For the text-containing cell, return its midpoint in [X, Y] coordinate format. 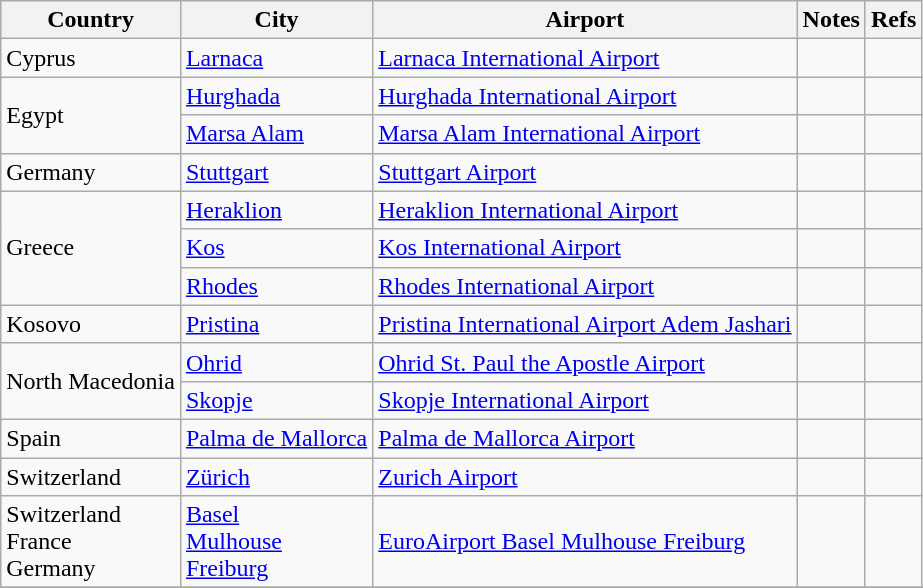
BaselMulhouseFreiburg [276, 542]
Kos International Airport [585, 248]
Kos [276, 248]
Skopje International Airport [585, 400]
SwitzerlandFranceGermany [91, 542]
Kosovo [91, 324]
Country [91, 20]
Egypt [91, 115]
Zurich Airport [585, 477]
Ohrid St. Paul the Apostle Airport [585, 362]
Stuttgart [276, 172]
Cyprus [91, 58]
Palma de Mallorca [276, 438]
Airport [585, 20]
Rhodes [276, 286]
Germany [91, 172]
Ohrid [276, 362]
Heraklion International Airport [585, 210]
Zürich [276, 477]
Stuttgart Airport [585, 172]
Marsa Alam International Airport [585, 134]
Rhodes International Airport [585, 286]
Heraklion [276, 210]
Greece [91, 248]
Notes [831, 20]
EuroAirport Basel Mulhouse Freiburg [585, 542]
Pristina [276, 324]
Palma de Mallorca Airport [585, 438]
Larnaca International Airport [585, 58]
City [276, 20]
Refs [893, 20]
Marsa Alam [276, 134]
Skopje [276, 400]
Spain [91, 438]
North Macedonia [91, 381]
Hurghada International Airport [585, 96]
Pristina International Airport Adem Jashari [585, 324]
Larnaca [276, 58]
Hurghada [276, 96]
Switzerland [91, 477]
